Search for the cell housing the specified text and yield its [X, Y] center coordinate. 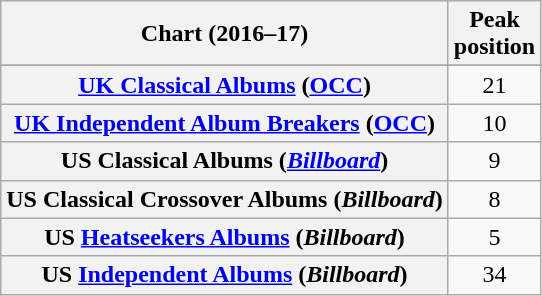
UK Independent Album Breakers (OCC) [225, 123]
US Classical Albums (Billboard) [225, 161]
10 [494, 123]
8 [494, 199]
5 [494, 237]
UK Classical Albums (OCC) [225, 85]
US Independent Albums (Billboard) [225, 275]
US Classical Crossover Albums (Billboard) [225, 199]
21 [494, 85]
Peak position [494, 34]
34 [494, 275]
Chart (2016–17) [225, 34]
9 [494, 161]
US Heatseekers Albums (Billboard) [225, 237]
